Capture the cell that displays the provided text and extract its [x, y] central coordinate. 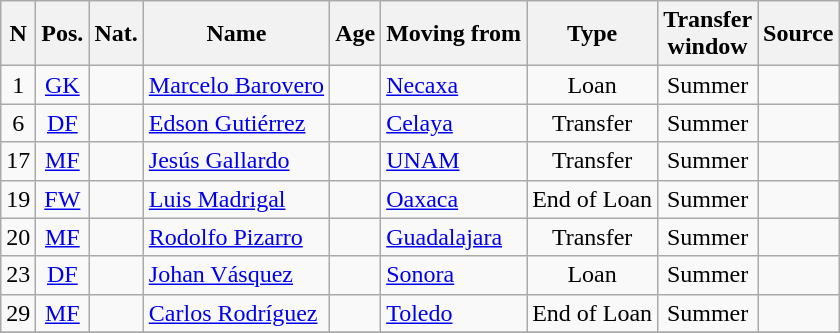
Rodolfo Pizarro [236, 237]
Necaxa [454, 85]
Type [592, 34]
Edson Gutiérrez [236, 123]
UNAM [454, 161]
Carlos Rodríguez [236, 313]
Toledo [454, 313]
Transferwindow [708, 34]
N [18, 34]
Moving from [454, 34]
Guadalajara [454, 237]
Marcelo Barovero [236, 85]
Oaxaca [454, 199]
Name [236, 34]
1 [18, 85]
FW [62, 199]
Pos. [62, 34]
Johan Vásquez [236, 275]
23 [18, 275]
Nat. [116, 34]
GK [62, 85]
20 [18, 237]
29 [18, 313]
Sonora [454, 275]
Source [798, 34]
17 [18, 161]
Age [356, 34]
Jesús Gallardo [236, 161]
Celaya [454, 123]
Luis Madrigal [236, 199]
6 [18, 123]
19 [18, 199]
